Identify which cell holds the provided text, then report its [x, y] central coordinate. 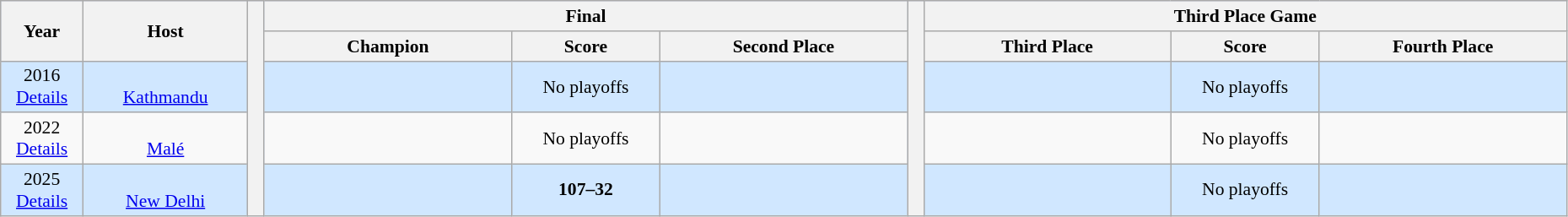
Final [585, 16]
Malé [165, 138]
Host [165, 30]
2022 Details [42, 138]
Champion [388, 46]
Fourth Place [1442, 46]
Kathmandu [165, 86]
Second Place [783, 46]
2016 Details [42, 86]
107–32 [586, 191]
New Delhi [165, 191]
Third Place [1048, 46]
Year [42, 30]
Third Place Game [1245, 16]
2025 Details [42, 191]
